From the cell containing the given text, extract its center point as (x, y) coordinate. 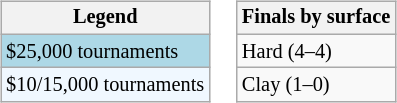
$25,000 tournaments (105, 51)
Legend (105, 18)
Clay (1–0) (316, 85)
Finals by surface (316, 18)
Hard (4–4) (316, 51)
$10/15,000 tournaments (105, 85)
